From the cell containing the given text, extract its center point as (x, y) coordinate. 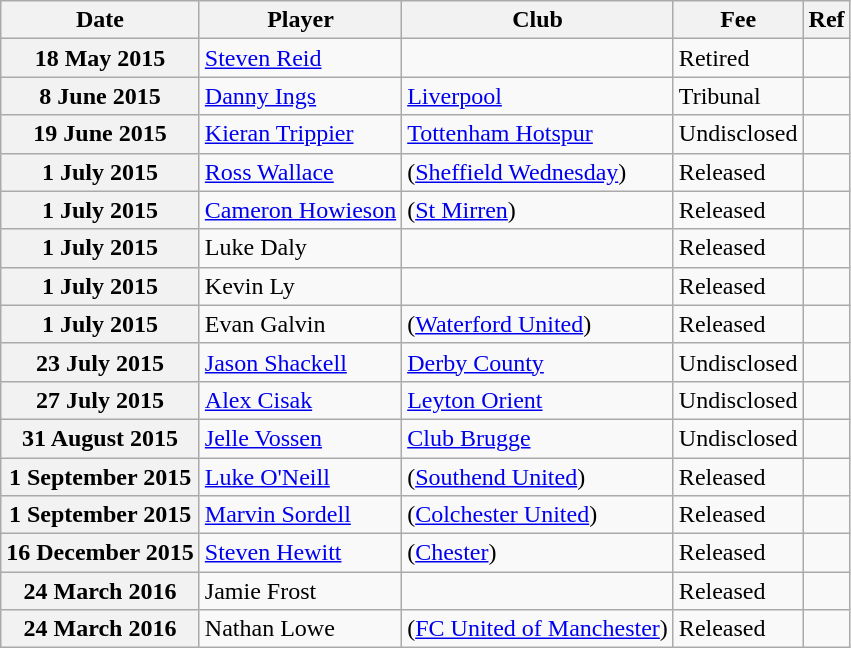
(Colchester United) (538, 515)
Tottenham Hotspur (538, 134)
(Waterford United) (538, 324)
Kieran Trippier (300, 134)
(Southend United) (538, 477)
Club (538, 20)
Club Brugge (538, 438)
Fee (738, 20)
Luke Daly (300, 248)
(Chester) (538, 553)
Steven Reid (300, 58)
Alex Cisak (300, 400)
Luke O'Neill (300, 477)
Steven Hewitt (300, 553)
Ref (826, 20)
Derby County (538, 362)
Ross Wallace (300, 172)
Date (100, 20)
Liverpool (538, 96)
Danny Ings (300, 96)
18 May 2015 (100, 58)
Player (300, 20)
Kevin Ly (300, 286)
Leyton Orient (538, 400)
16 December 2015 (100, 553)
Jelle Vossen (300, 438)
Tribunal (738, 96)
(Sheffield Wednesday) (538, 172)
8 June 2015 (100, 96)
Retired (738, 58)
(St Mirren) (538, 210)
Jason Shackell (300, 362)
27 July 2015 (100, 400)
Jamie Frost (300, 591)
19 June 2015 (100, 134)
23 July 2015 (100, 362)
Cameron Howieson (300, 210)
Evan Galvin (300, 324)
Marvin Sordell (300, 515)
31 August 2015 (100, 438)
Nathan Lowe (300, 629)
(FC United of Manchester) (538, 629)
